Determine the (x, y) coordinate at the center of the cell enclosing the given text.  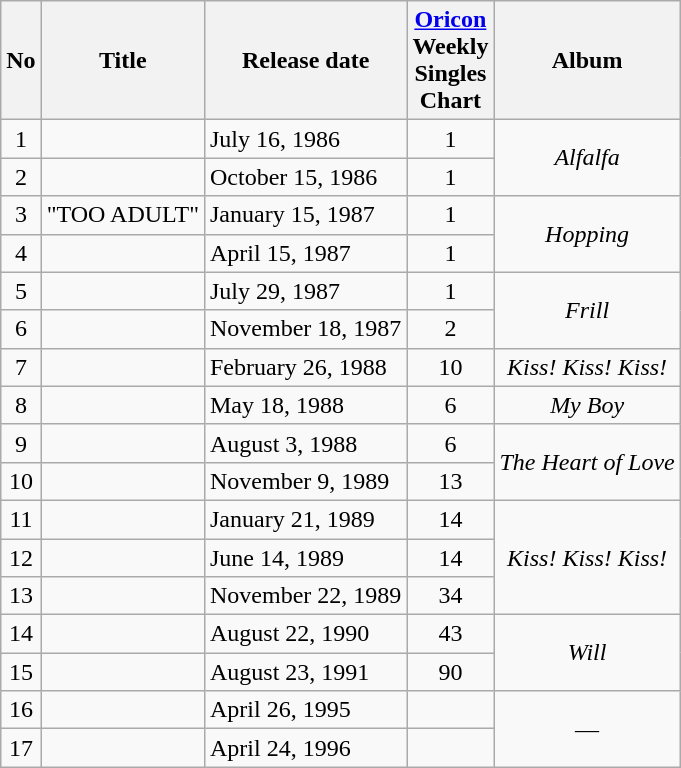
July 29, 1987 (305, 291)
No (21, 60)
November 18, 1987 (305, 329)
April 15, 1987 (305, 253)
8 (21, 405)
My Boy (587, 405)
October 15, 1986 (305, 177)
5 (21, 291)
12 (21, 557)
17 (21, 748)
9 (21, 443)
Album (587, 60)
3 (21, 215)
15 (21, 672)
Release date (305, 60)
Frill (587, 310)
February 26, 1988 (305, 367)
January 21, 1989 (305, 519)
OriconWeeklySinglesChart (450, 60)
16 (21, 710)
— (587, 729)
April 24, 1996 (305, 748)
43 (450, 634)
"TOO ADULT" (122, 215)
7 (21, 367)
34 (450, 596)
August 3, 1988 (305, 443)
November 22, 1989 (305, 596)
April 26, 1995 (305, 710)
July 16, 1986 (305, 139)
November 9, 1989 (305, 481)
January 15, 1987 (305, 215)
The Heart of Love (587, 462)
11 (21, 519)
4 (21, 253)
May 18, 1988 (305, 405)
Title (122, 60)
Alfalfa (587, 158)
August 23, 1991 (305, 672)
Will (587, 653)
Hopping (587, 234)
June 14, 1989 (305, 557)
August 22, 1990 (305, 634)
90 (450, 672)
